Detect which cell encompasses the target text, then output its [X, Y] center coordinate. 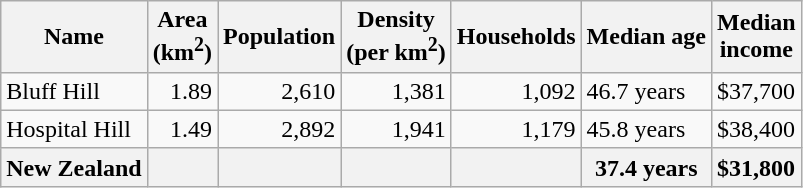
37.4 years [646, 167]
$37,700 [756, 91]
Medianincome [756, 37]
2,610 [280, 91]
1.89 [182, 91]
New Zealand [74, 167]
1,941 [396, 129]
1,381 [396, 91]
Name [74, 37]
Bluff Hill [74, 91]
Median age [646, 37]
1.49 [182, 129]
Area(km2) [182, 37]
46.7 years [646, 91]
1,092 [516, 91]
1,179 [516, 129]
2,892 [280, 129]
$31,800 [756, 167]
45.8 years [646, 129]
Population [280, 37]
Density(per km2) [396, 37]
$38,400 [756, 129]
Households [516, 37]
Hospital Hill [74, 129]
